Return [X, Y] of the center of cell containing provided text 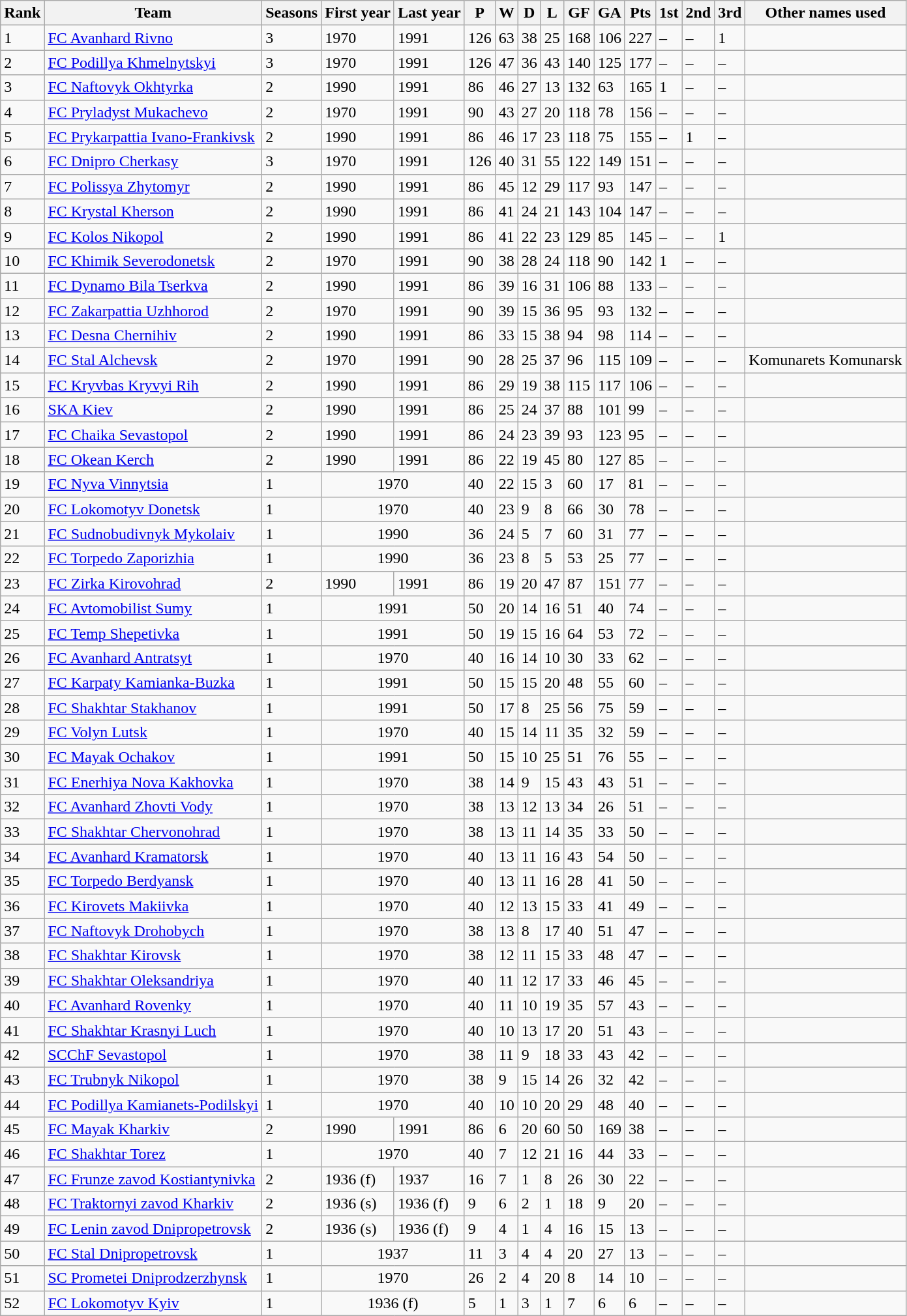
SC Prometei Dniprodzerzhynsk [153, 1278]
FC Naftovyk Drohobych [153, 931]
FC Naftovyk Okhtyrka [153, 87]
W [506, 13]
FC Kirovets Makiivka [153, 906]
133 [640, 285]
125 [609, 63]
81 [640, 484]
94 [579, 336]
FC Temp Shepetivka [153, 633]
Komunarets Komunarsk [825, 360]
66 [579, 509]
FC Podillya Kamianets-Podilskyi [153, 1105]
FC Avtomobilist Sumy [153, 608]
First year [358, 13]
FC Avanhard Kramatorsk [153, 856]
87 [579, 583]
FC Zirka Kirovohrad [153, 583]
142 [640, 261]
80 [579, 460]
98 [609, 336]
145 [640, 236]
56 [579, 707]
149 [609, 162]
127 [609, 460]
Team [153, 13]
143 [579, 211]
57 [609, 1005]
FC Shakhtar Torez [153, 1154]
FC Kryvbas Kryvyi Rih [153, 385]
FC Sudnobudivnyk Mykolaiv [153, 534]
74 [640, 608]
P [480, 13]
FC Avanhard Rovenky [153, 1005]
99 [640, 410]
109 [640, 360]
FC Traktornyi zavod Kharkiv [153, 1204]
FC Krystal Kherson [153, 211]
FC Avanhard Zhovti Vody [153, 807]
177 [640, 63]
FC Dnipro Cherkasy [153, 162]
SCChF Sevastopol [153, 1055]
FC Lokomotyv Kyiv [153, 1303]
129 [579, 236]
FC Shakhtar Kirovsk [153, 956]
FC Chaika Sevastopol [153, 435]
FC Khimik Severodonetsk [153, 261]
D [529, 13]
SKA Kiev [153, 410]
FC Volyn Lutsk [153, 733]
168 [579, 38]
FC Pryladyst Mukachevo [153, 112]
64 [579, 633]
Last year [429, 13]
3rd [730, 13]
140 [579, 63]
165 [640, 87]
FC Lenin zavod Dnipropetrovsk [153, 1229]
FC Shakhtar Oleksandriya [153, 980]
104 [609, 211]
FC Avanhard Rivno [153, 38]
GA [609, 13]
Other names used [825, 13]
FC Prykarpattia Ivano-Frankivsk [153, 137]
114 [640, 336]
122 [579, 162]
FC Torpedo Berdyansk [153, 881]
2nd [698, 13]
FC Nyva Vinnytsia [153, 484]
FC Mayak Ochakov [153, 757]
FC Podillya Khmelnytskyi [153, 63]
FC Frunze zavod Kostiantynivka [153, 1179]
123 [609, 435]
FC Shakhtar Krasnyi Luch [153, 1030]
54 [609, 856]
169 [609, 1130]
FC Shakhtar Chervonohrad [153, 832]
FC Desna Chernihiv [153, 336]
FC Enerhiya Nova Kakhovka [153, 782]
Pts [640, 13]
101 [609, 410]
FC Dynamo Bila Tserkva [153, 285]
FC Avanhard Antratsyt [153, 658]
1st [669, 13]
FC Torpedo Zaporizhia [153, 559]
FC Stal Alchevsk [153, 360]
L [552, 13]
FC Stal Dnipropetrovsk [153, 1253]
FC Trubnyk Nikopol [153, 1079]
Seasons [292, 13]
FC Karpaty Kamianka-Buzka [153, 682]
156 [640, 112]
FC Lokomotyv Donetsk [153, 509]
76 [609, 757]
155 [640, 137]
227 [640, 38]
52 [22, 1303]
FC Kolos Nikopol [153, 236]
FC Okean Kerch [153, 460]
FC Polissya Zhytomyr [153, 186]
Rank [22, 13]
96 [579, 360]
GF [579, 13]
FC Mayak Kharkiv [153, 1130]
72 [640, 633]
FC Shakhtar Stakhanov [153, 707]
FC Zakarpattia Uzhhorod [153, 311]
62 [640, 658]
